Identify which cell holds the provided text, then report its [X, Y] central coordinate. 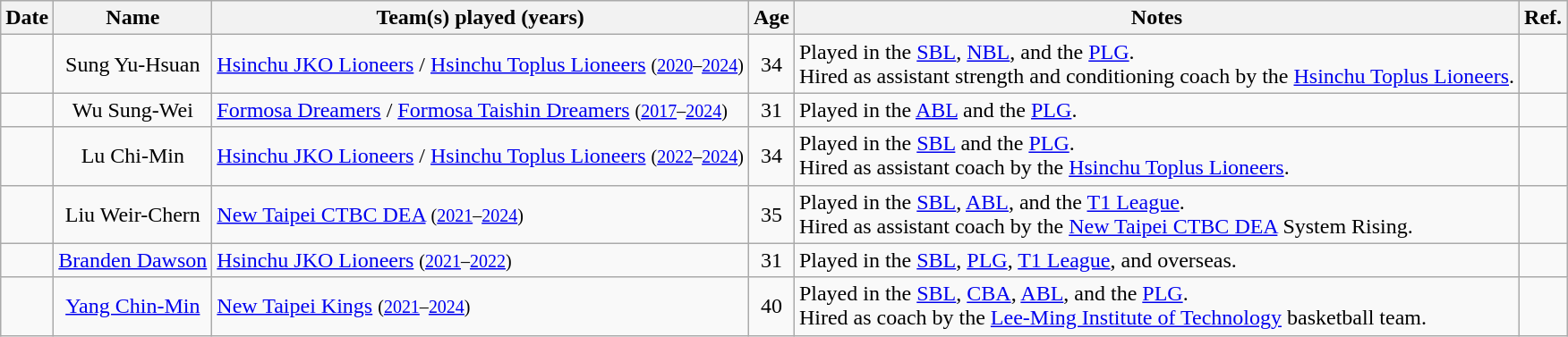
Team(s) played (years) [481, 18]
Date [27, 18]
Hsinchu JKO Lioneers / Hsinchu Toplus Lioneers (2020–2024) [481, 64]
Formosa Dreamers / Formosa Taishin Dreamers (2017–2024) [481, 110]
Wu Sung-Wei [132, 110]
Ref. [1543, 18]
Played in the SBL, NBL, and the PLG.Hired as assistant strength and conditioning coach by the Hsinchu Toplus Lioneers. [1156, 64]
Hsinchu JKO Lioneers / Hsinchu Toplus Lioneers (2022–2024) [481, 156]
Name [132, 18]
40 [771, 306]
Sung Yu-Hsuan [132, 64]
Notes [1156, 18]
Lu Chi-Min [132, 156]
Yang Chin-Min [132, 306]
Branden Dawson [132, 260]
35 [771, 215]
Played in the SBL and the PLG.Hired as assistant coach by the Hsinchu Toplus Lioneers. [1156, 156]
Played in the SBL, ABL, and the T1 League.Hired as assistant coach by the New Taipei CTBC DEA System Rising. [1156, 215]
Played in the SBL, PLG, T1 League, and overseas. [1156, 260]
New Taipei Kings (2021–2024) [481, 306]
Played in the ABL and the PLG. [1156, 110]
Hsinchu JKO Lioneers (2021–2022) [481, 260]
Age [771, 18]
Played in the SBL, CBA, ABL, and the PLG.Hired as coach by the Lee-Ming Institute of Technology basketball team. [1156, 306]
Liu Weir-Chern [132, 215]
New Taipei CTBC DEA (2021–2024) [481, 215]
